For the text-containing cell, return its midpoint in [X, Y] coordinate format. 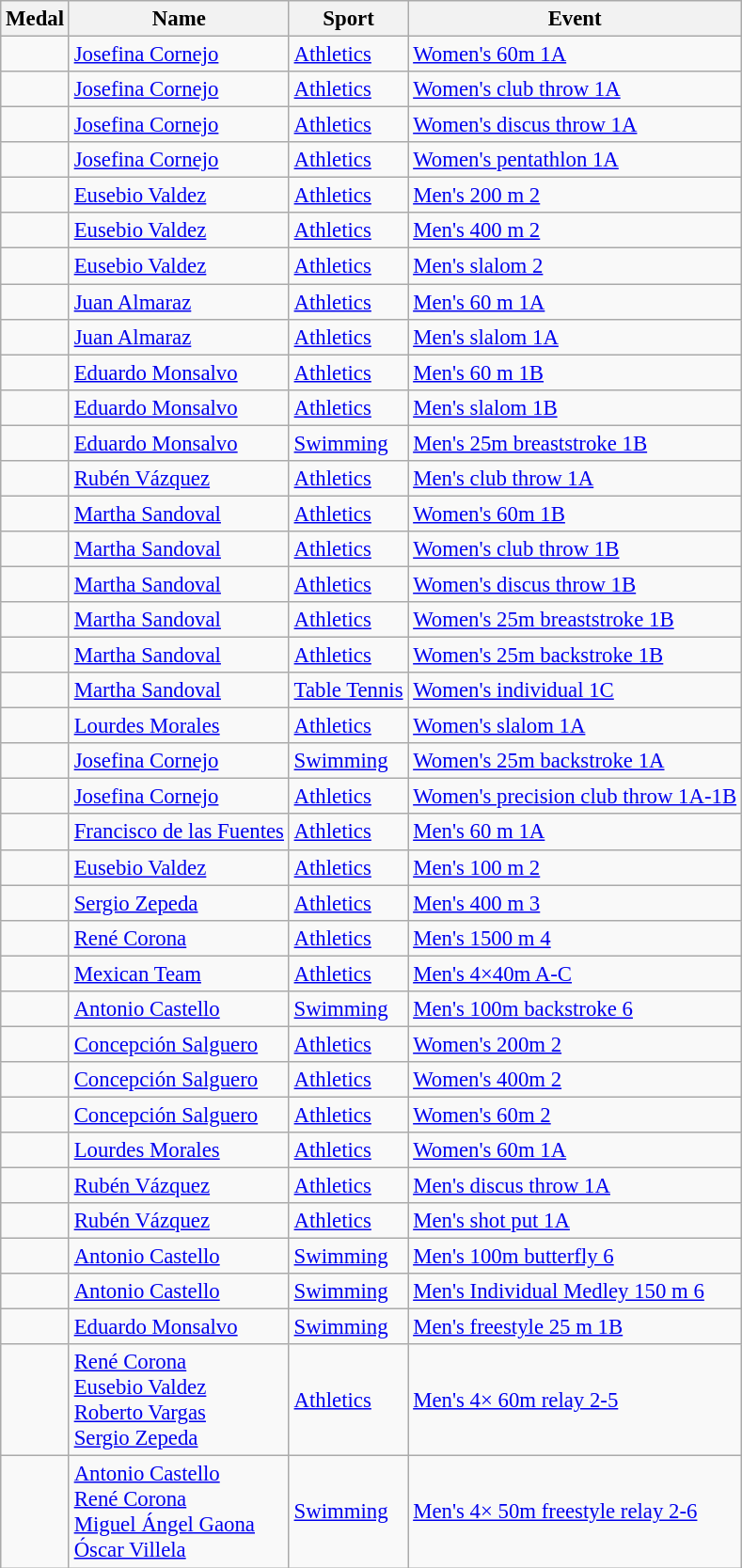
René Corona [179, 938]
Medal [36, 19]
Women's discus throw 1A [576, 125]
Women's 60m 2 [576, 1115]
Women's slalom 1A [576, 726]
Men's slalom 2 [576, 266]
Men's 4×40m A-C [576, 974]
Women's club throw 1B [576, 549]
Women's club throw 1A [576, 89]
Men's discus throw 1A [576, 1186]
Table Tennis [348, 690]
Men's slalom 1B [576, 407]
Men's shot put 1A [576, 1221]
Women's 25m breaststroke 1B [576, 620]
Women's 400m 2 [576, 1080]
Men's 60 m 1B [576, 372]
Men's 100m butterfly 6 [576, 1257]
Mexican Team [179, 974]
Men's slalom 1A [576, 337]
Women's pentathlon 1A [576, 160]
Women's 200m 2 [576, 1044]
Event [576, 19]
Women's 25m backstroke 1A [576, 761]
Antonio CastelloRené CoronaMiguel Ángel GaonaÓscar Villela [179, 1513]
Sport [348, 19]
Women's 60m 1B [576, 514]
Men's 200 m 2 [576, 196]
Men's 100m backstroke 6 [576, 1009]
Men's 1500 m 4 [576, 938]
Men's 4× 60m relay 2-5 [576, 1402]
Francisco de las Fuentes [179, 832]
Men's 400 m 3 [576, 903]
Men's 4× 50m freestyle relay 2-6 [576, 1513]
Sergio Zepeda [179, 903]
Men's freestyle 25 m 1B [576, 1327]
Women's discus throw 1B [576, 584]
Name [179, 19]
Men's 400 m 2 [576, 230]
Men's 100 m 2 [576, 867]
Men's club throw 1A [576, 479]
Men's Individual Medley 150 m 6 [576, 1291]
Women's 25m backstroke 1B [576, 656]
Women's individual 1C [576, 690]
Men's 25m breaststroke 1B [576, 443]
René CoronaEusebio ValdezRoberto VargasSergio Zepeda [179, 1402]
Women's precision club throw 1A-1B [576, 797]
